Provide the [X, Y] coordinate of the cell's center where the given text is located.  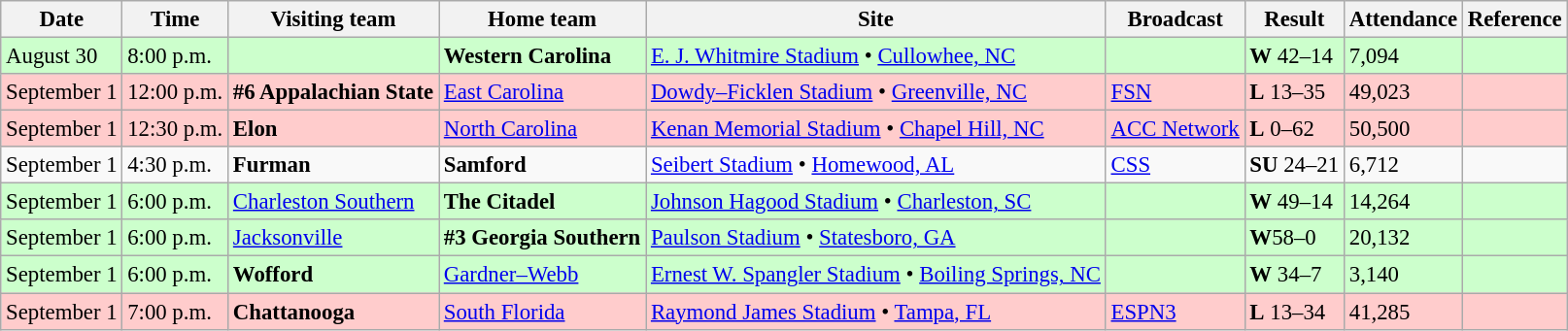
ACC Network [1176, 129]
Chattanooga [334, 312]
7,094 [1403, 56]
Samford [542, 165]
12:30 p.m. [175, 129]
#3 Georgia Southern [542, 238]
50,500 [1403, 129]
Wofford [334, 275]
South Florida [542, 312]
FSN [1176, 92]
Charleston Southern [334, 202]
Ernest W. Spangler Stadium • Boiling Springs, NC [876, 275]
Reference [1515, 19]
Gardner–Webb [542, 275]
4:30 p.m. [175, 165]
W 34–7 [1294, 275]
Date [62, 19]
L 13–34 [1294, 312]
Raymond James Stadium • Tampa, FL [876, 312]
L 13–35 [1294, 92]
East Carolina [542, 92]
ESPN3 [1176, 312]
Broadcast [1176, 19]
Visiting team [334, 19]
The Citadel [542, 202]
Johnson Hagood Stadium • Charleston, SC [876, 202]
3,140 [1403, 275]
#6 Appalachian State [334, 92]
Paulson Stadium • Statesboro, GA [876, 238]
Home team [542, 19]
E. J. Whitmire Stadium • Cullowhee, NC [876, 56]
Kenan Memorial Stadium • Chapel Hill, NC [876, 129]
8:00 p.m. [175, 56]
12:00 p.m. [175, 92]
20,132 [1403, 238]
Jacksonville [334, 238]
6,712 [1403, 165]
Western Carolina [542, 56]
Attendance [1403, 19]
Furman [334, 165]
Result [1294, 19]
August 30 [62, 56]
North Carolina [542, 129]
49,023 [1403, 92]
Seibert Stadium • Homewood, AL [876, 165]
W58–0 [1294, 238]
14,264 [1403, 202]
Time [175, 19]
Site [876, 19]
CSS [1176, 165]
W 42–14 [1294, 56]
41,285 [1403, 312]
Elon [334, 129]
7:00 p.m. [175, 312]
W 49–14 [1294, 202]
SU 24–21 [1294, 165]
L 0–62 [1294, 129]
Dowdy–Ficklen Stadium • Greenville, NC [876, 92]
